Locate the cell with the specified text and output its [X, Y] center coordinate. 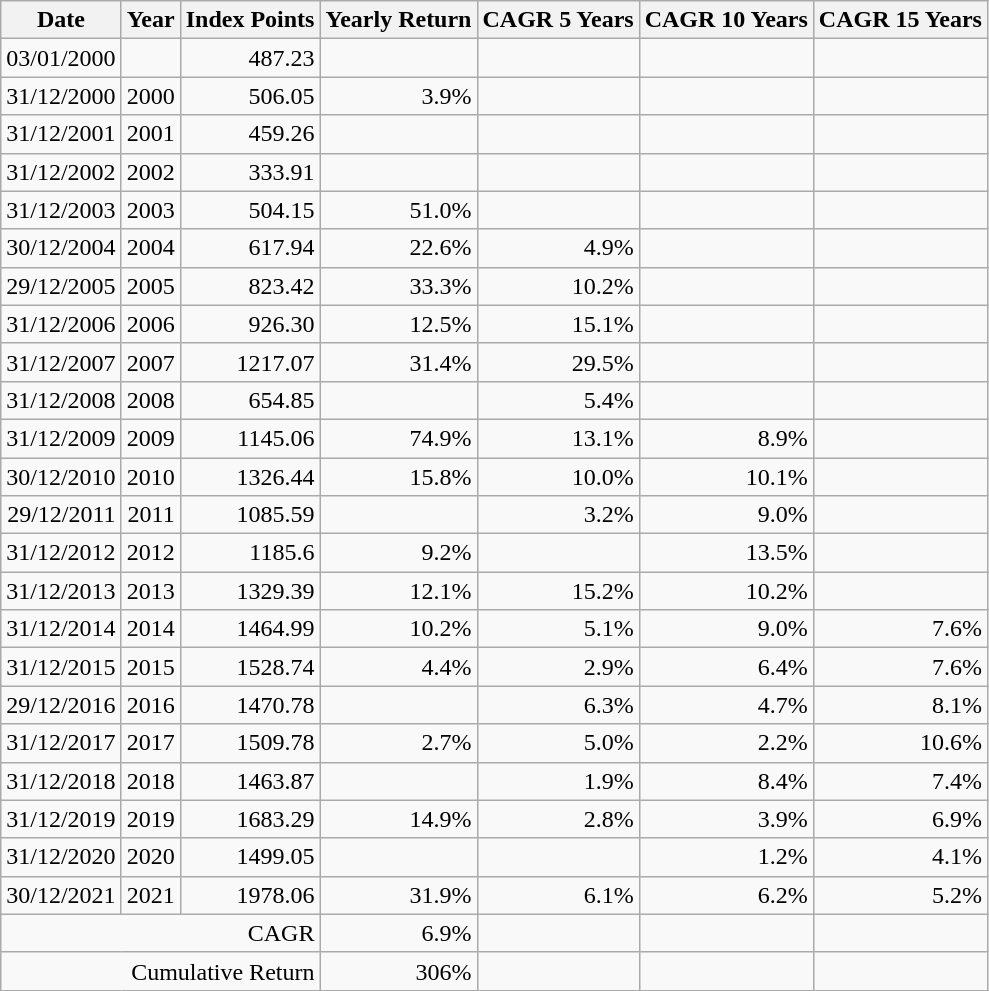
31/12/2015 [61, 667]
29/12/2016 [61, 705]
31/12/2000 [61, 96]
2019 [150, 819]
1145.06 [250, 438]
1.2% [726, 857]
31/12/2008 [61, 400]
03/01/2000 [61, 58]
926.30 [250, 324]
2014 [150, 629]
1509.78 [250, 743]
2009 [150, 438]
31/12/2003 [61, 210]
Yearly Return [398, 20]
30/12/2010 [61, 477]
1326.44 [250, 477]
Index Points [250, 20]
823.42 [250, 286]
2.9% [558, 667]
1528.74 [250, 667]
2018 [150, 781]
4.1% [900, 857]
5.4% [558, 400]
6.4% [726, 667]
506.05 [250, 96]
74.9% [398, 438]
31/12/2006 [61, 324]
2002 [150, 172]
Cumulative Return [160, 971]
4.4% [398, 667]
12.1% [398, 591]
31/12/2020 [61, 857]
2005 [150, 286]
30/12/2004 [61, 248]
1085.59 [250, 515]
1683.29 [250, 819]
1.9% [558, 781]
8.4% [726, 781]
4.9% [558, 248]
1463.87 [250, 781]
1470.78 [250, 705]
51.0% [398, 210]
15.1% [558, 324]
1185.6 [250, 553]
5.1% [558, 629]
2006 [150, 324]
33.3% [398, 286]
2.7% [398, 743]
15.8% [398, 477]
2003 [150, 210]
487.23 [250, 58]
Date [61, 20]
31/12/2001 [61, 134]
29/12/2005 [61, 286]
31/12/2007 [61, 362]
7.4% [900, 781]
CAGR 15 Years [900, 20]
2001 [150, 134]
4.7% [726, 705]
333.91 [250, 172]
31/12/2013 [61, 591]
1329.39 [250, 591]
31/12/2018 [61, 781]
1464.99 [250, 629]
2015 [150, 667]
8.9% [726, 438]
2007 [150, 362]
654.85 [250, 400]
12.5% [398, 324]
29.5% [558, 362]
31/12/2014 [61, 629]
13.5% [726, 553]
31/12/2019 [61, 819]
15.2% [558, 591]
2021 [150, 895]
2004 [150, 248]
6.2% [726, 895]
2016 [150, 705]
1217.07 [250, 362]
2013 [150, 591]
5.2% [900, 895]
31/12/2012 [61, 553]
3.2% [558, 515]
6.3% [558, 705]
2000 [150, 96]
2010 [150, 477]
2008 [150, 400]
6.1% [558, 895]
2.8% [558, 819]
10.1% [726, 477]
9.2% [398, 553]
CAGR 5 Years [558, 20]
8.1% [900, 705]
29/12/2011 [61, 515]
31.4% [398, 362]
2017 [150, 743]
13.1% [558, 438]
2020 [150, 857]
504.15 [250, 210]
31/12/2009 [61, 438]
2011 [150, 515]
617.94 [250, 248]
CAGR [160, 933]
10.0% [558, 477]
31/12/2017 [61, 743]
Year [150, 20]
5.0% [558, 743]
CAGR 10 Years [726, 20]
306% [398, 971]
22.6% [398, 248]
10.6% [900, 743]
14.9% [398, 819]
31/12/2002 [61, 172]
2012 [150, 553]
31.9% [398, 895]
1499.05 [250, 857]
459.26 [250, 134]
30/12/2021 [61, 895]
1978.06 [250, 895]
2.2% [726, 743]
